Return the (X, Y) coordinate for the center point of the cell that contains the specified text.  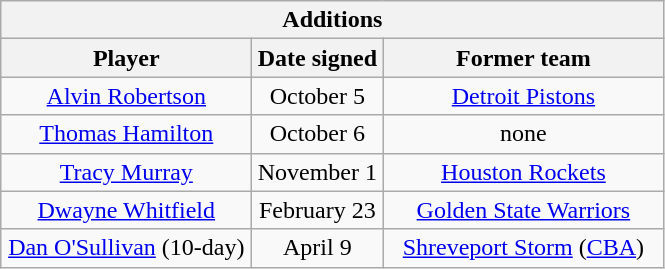
Detroit Pistons (524, 96)
Golden State Warriors (524, 210)
Alvin Robertson (126, 96)
Former team (524, 58)
Date signed (318, 58)
Tracy Murray (126, 172)
Dwayne Whitfield (126, 210)
Dan O'Sullivan (10-day) (126, 248)
Player (126, 58)
April 9 (318, 248)
November 1 (318, 172)
none (524, 134)
Additions (332, 20)
Shreveport Storm (CBA) (524, 248)
October 5 (318, 96)
Houston Rockets (524, 172)
February 23 (318, 210)
October 6 (318, 134)
Thomas Hamilton (126, 134)
